Return the [X, Y] coordinate for the center point of the cell that contains the specified text.  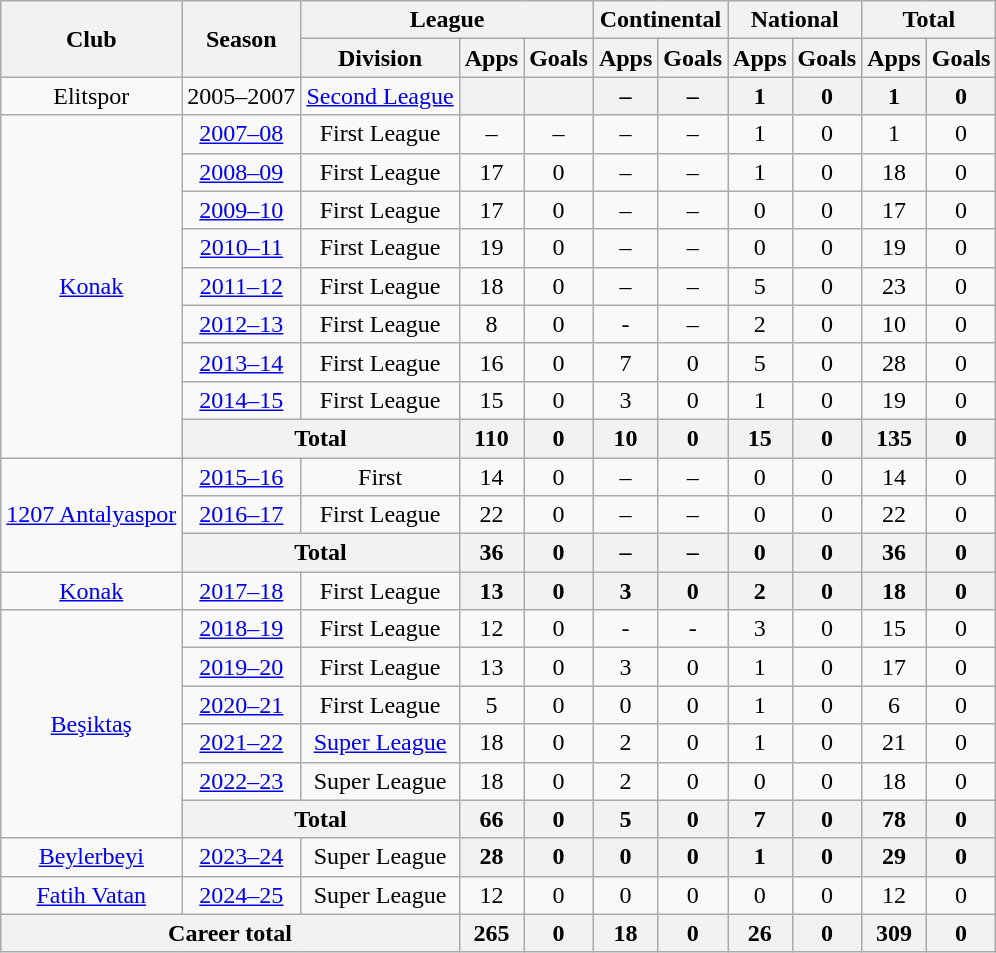
2008–09 [242, 172]
League [448, 20]
2021–22 [242, 743]
6 [894, 705]
78 [894, 819]
2010–11 [242, 248]
2016–17 [242, 515]
Elitspor [92, 96]
Continental [660, 20]
1207 Antalyaspor [92, 515]
2014–15 [242, 400]
16 [491, 362]
2019–20 [242, 667]
110 [491, 438]
2020–21 [242, 705]
Fatih Vatan [92, 895]
2005–2007 [242, 96]
2018–19 [242, 629]
National [795, 20]
23 [894, 286]
29 [894, 857]
66 [491, 819]
21 [894, 743]
8 [491, 324]
2017–18 [242, 591]
Season [242, 39]
2023–24 [242, 857]
Division [380, 58]
First [380, 477]
2009–10 [242, 210]
Beylerbeyi [92, 857]
2007–08 [242, 134]
Second League [380, 96]
309 [894, 933]
Beşiktaş [92, 724]
Club [92, 39]
265 [491, 933]
2024–25 [242, 895]
2022–23 [242, 781]
2013–14 [242, 362]
Career total [230, 933]
2011–12 [242, 286]
135 [894, 438]
2012–13 [242, 324]
2015–16 [242, 477]
26 [760, 933]
